Locate the cell with the specified text and output its [x, y] center coordinate. 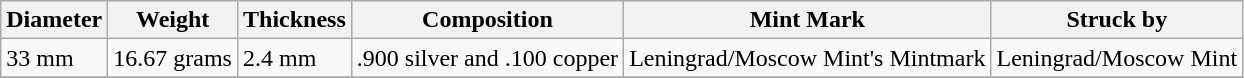
2.4 mm [294, 58]
Leningrad/Moscow Mint's Mintmark [808, 58]
Diameter [54, 20]
33 mm [54, 58]
16.67 grams [173, 58]
Weight [173, 20]
Composition [487, 20]
Struck by [1117, 20]
.900 silver and .100 copper [487, 58]
Mint Mark [808, 20]
Thickness [294, 20]
Leningrad/Moscow Mint [1117, 58]
